Identify which cell holds the provided text, then report its [x, y] central coordinate. 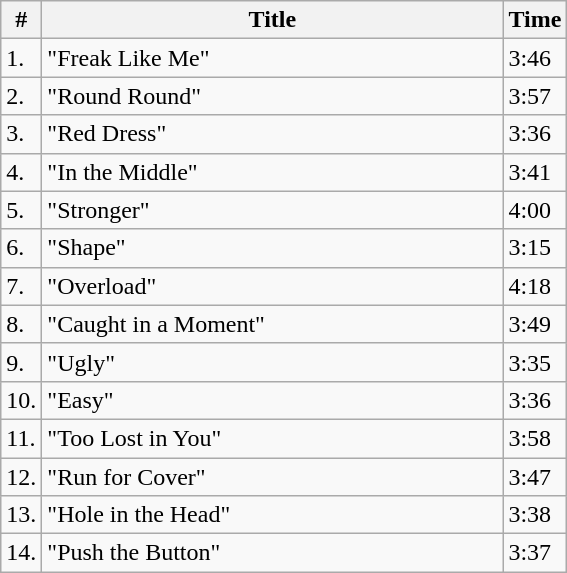
"Caught in a Moment" [272, 324]
"Overload" [272, 286]
3. [22, 134]
10. [22, 400]
"Red Dress" [272, 134]
3:47 [535, 477]
6. [22, 248]
"Hole in the Head" [272, 515]
"Stronger" [272, 210]
12. [22, 477]
"Freak Like Me" [272, 58]
"Too Lost in You" [272, 438]
"Round Round" [272, 96]
Time [535, 20]
3:41 [535, 172]
3:15 [535, 248]
# [22, 20]
3:57 [535, 96]
2. [22, 96]
4:18 [535, 286]
7. [22, 286]
3:58 [535, 438]
1. [22, 58]
4:00 [535, 210]
"Run for Cover" [272, 477]
"Shape" [272, 248]
4. [22, 172]
3:49 [535, 324]
"Push the Button" [272, 553]
"Ugly" [272, 362]
3:38 [535, 515]
3:37 [535, 553]
3:35 [535, 362]
5. [22, 210]
9. [22, 362]
3:46 [535, 58]
Title [272, 20]
"In the Middle" [272, 172]
8. [22, 324]
"Easy" [272, 400]
13. [22, 515]
11. [22, 438]
14. [22, 553]
